Pinpoint the cell where the given text exists, returning its [X, Y] midpoint coordinate. 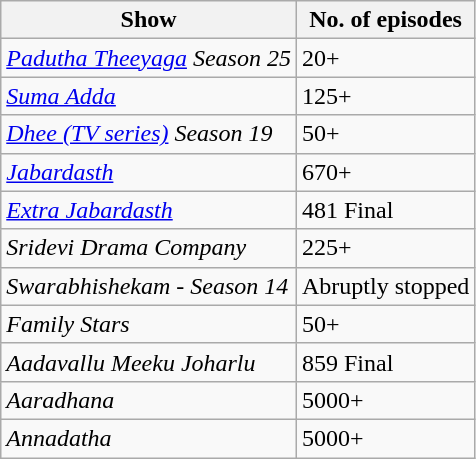
Family Stars [149, 324]
Swarabhishekam - Season 14 [149, 286]
20+ [385, 58]
Padutha Theeyaga Season 25 [149, 58]
Aadavallu Meeku Joharlu [149, 362]
859 Final [385, 362]
225+ [385, 248]
Show [149, 20]
670+ [385, 172]
Aaradhana [149, 400]
Abruptly stopped [385, 286]
Jabardasth [149, 172]
Extra Jabardasth [149, 210]
481 Final [385, 210]
No. of episodes [385, 20]
125+ [385, 96]
Annadatha [149, 438]
Suma Adda [149, 96]
Dhee (TV series) Season 19 [149, 134]
Sridevi Drama Company [149, 248]
